Capture the cell that displays the provided text and extract its (X, Y) central coordinate. 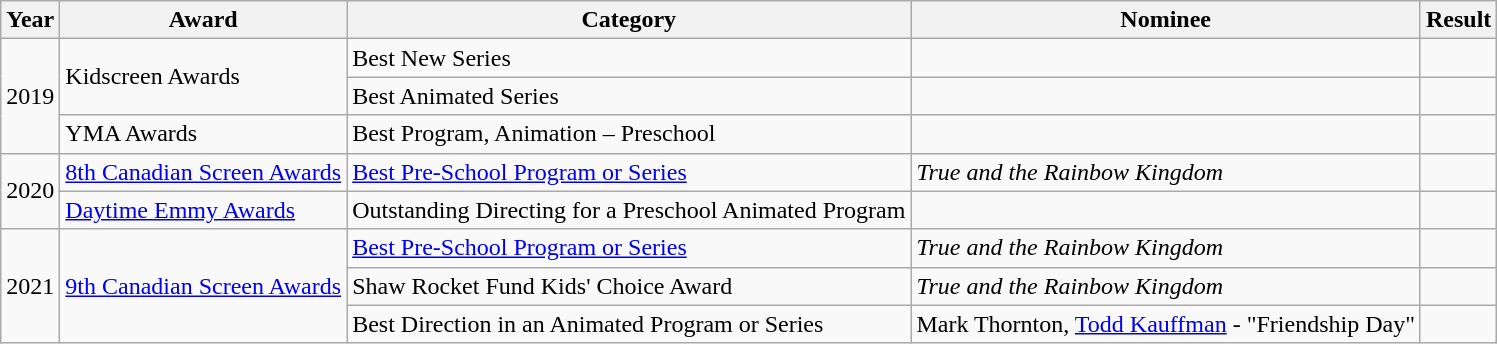
Mark Thornton, Todd Kauffman - "Friendship Day" (1166, 324)
Year (30, 20)
Kidscreen Awards (204, 77)
YMA Awards (204, 134)
Outstanding Directing for a Preschool Animated Program (629, 210)
9th Canadian Screen Awards (204, 286)
Best Direction in an Animated Program or Series (629, 324)
Best Animated Series (629, 96)
Daytime Emmy Awards (204, 210)
Best New Series (629, 58)
8th Canadian Screen Awards (204, 172)
Nominee (1166, 20)
Category (629, 20)
Award (204, 20)
Best Program, Animation – Preschool (629, 134)
Shaw Rocket Fund Kids' Choice Award (629, 286)
2019 (30, 96)
Result (1458, 20)
2020 (30, 191)
2021 (30, 286)
